Extract the [x, y] coordinate from the center of the cell holding the provided text.  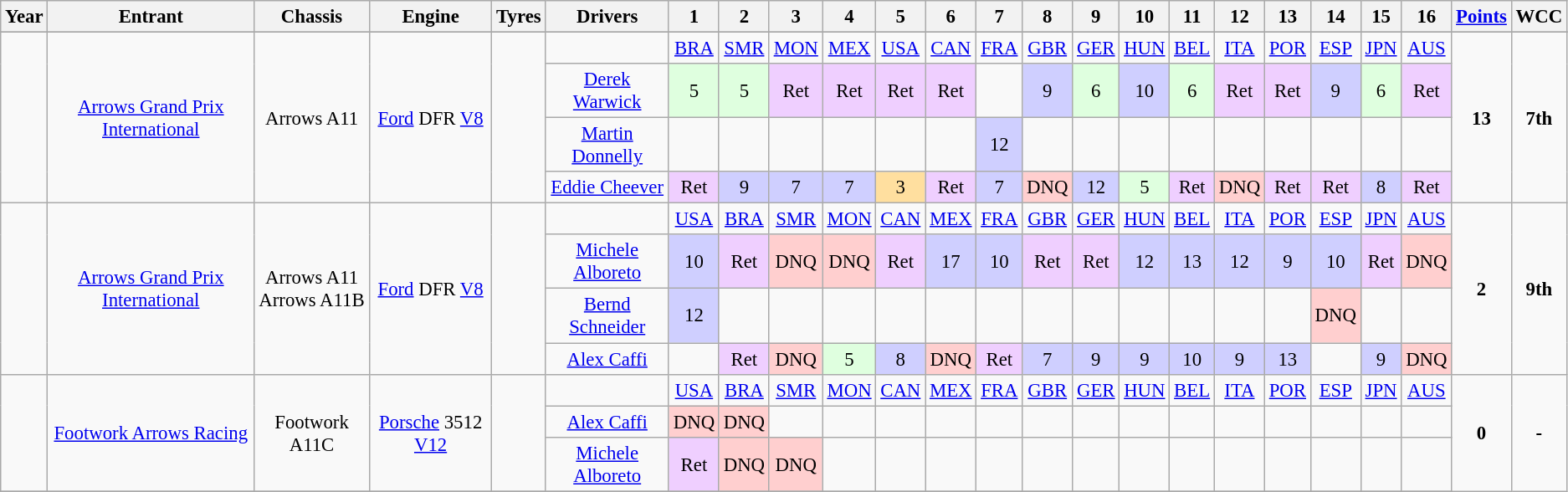
15 [1381, 17]
- [1539, 433]
Year [24, 17]
Tyres [519, 17]
Arrows A11 [312, 118]
Drivers [607, 17]
17 [951, 261]
1 [694, 17]
Entrant [151, 17]
Bernd Schneider [607, 316]
9th [1539, 289]
Derek Warwick [607, 90]
Martin Donnelly [607, 146]
Footwork Arrows Racing [151, 433]
0 [1481, 433]
7th [1539, 118]
16 [1427, 17]
Points [1481, 17]
Chassis [312, 17]
Eddie Cheever [607, 187]
4 [849, 17]
Engine [430, 17]
Arrows A11Arrows A11B [312, 289]
Porsche 3512 V12 [430, 433]
Footwork A11C [312, 433]
14 [1335, 17]
WCC [1539, 17]
11 [1192, 17]
